Pinpoint the cell where the given text exists, returning its (x, y) midpoint coordinate. 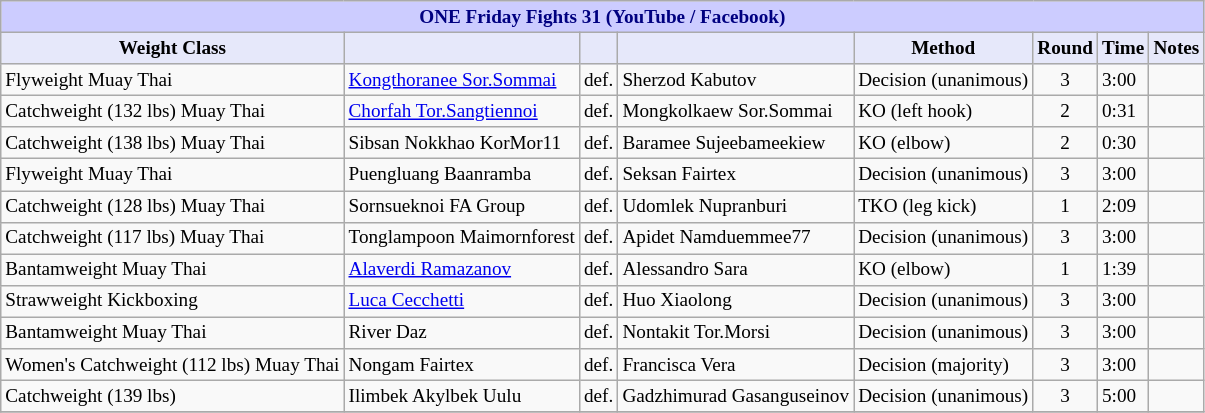
Mongkolkaew Sor.Sommai (736, 111)
Sibsan Nokkhao KorMor11 (462, 143)
Tonglampoon Maimornforest (462, 238)
Decision (majority) (944, 365)
Women's Catchweight (112 lbs) Muay Thai (172, 365)
0:31 (1122, 111)
ONE Friday Fights 31 (YouTube / Facebook) (602, 17)
Catchweight (138 lbs) Muay Thai (172, 143)
Catchweight (128 lbs) Muay Thai (172, 206)
TKO (leg kick) (944, 206)
2:09 (1122, 206)
Apidet Namduemmee77 (736, 238)
River Daz (462, 333)
Udomlek Nupranburi (736, 206)
Sherzod Kabutov (736, 80)
Alessandro Sara (736, 270)
Catchweight (139 lbs) (172, 396)
Method (944, 48)
Notes (1176, 48)
Nontakit Tor.Morsi (736, 333)
Catchweight (132 lbs) Muay Thai (172, 111)
Nongam Fairtex (462, 365)
Alaverdi Ramazanov (462, 270)
Luca Cecchetti (462, 301)
Chorfah Tor.Sangtiennoi (462, 111)
5:00 (1122, 396)
Puengluang Baanramba (462, 175)
KO (left hook) (944, 111)
Kongthoranee Sor.Sommai (462, 80)
1:39 (1122, 270)
0:30 (1122, 143)
Sornsueknoi FA Group (462, 206)
Huo Xiaolong (736, 301)
Ilimbek Akylbek Uulu (462, 396)
Catchweight (117 lbs) Muay Thai (172, 238)
Gadzhimurad Gasanguseinov (736, 396)
Weight Class (172, 48)
Francisca Vera (736, 365)
Time (1122, 48)
Round (1066, 48)
Seksan Fairtex (736, 175)
Baramee Sujeebameekiew (736, 143)
Strawweight Kickboxing (172, 301)
